Extract the [X, Y] coordinate from the center of the cell holding the provided text.  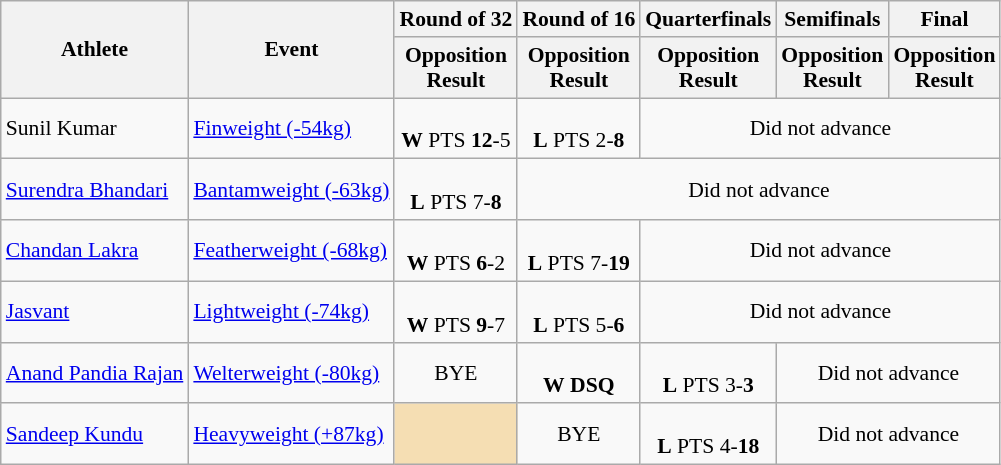
Round of 16 [578, 19]
L PTS 2-8 [578, 128]
Jasvant [95, 312]
Bantamweight (-63kg) [291, 190]
Chandan Lakra [95, 250]
L PTS 7-19 [578, 250]
Event [291, 50]
L PTS 5-6 [578, 312]
Featherweight (-68kg) [291, 250]
Quarterfinals [708, 19]
Sunil Kumar [95, 128]
Finweight (-54kg) [291, 128]
Final [944, 19]
L PTS 3-3 [708, 372]
Welterweight (-80kg) [291, 372]
Sandeep Kundu [95, 434]
Anand Pandia Rajan [95, 372]
Lightweight (-74kg) [291, 312]
Surendra Bhandari [95, 190]
Semifinals [832, 19]
L PTS 4-18 [708, 434]
W PTS 9-7 [456, 312]
L PTS 7-8 [456, 190]
Athlete [95, 50]
Round of 32 [456, 19]
Heavyweight (+87kg) [291, 434]
W DSQ [578, 372]
W PTS 6-2 [456, 250]
W PTS 12-5 [456, 128]
